Return (X, Y) of the center of cell containing provided text 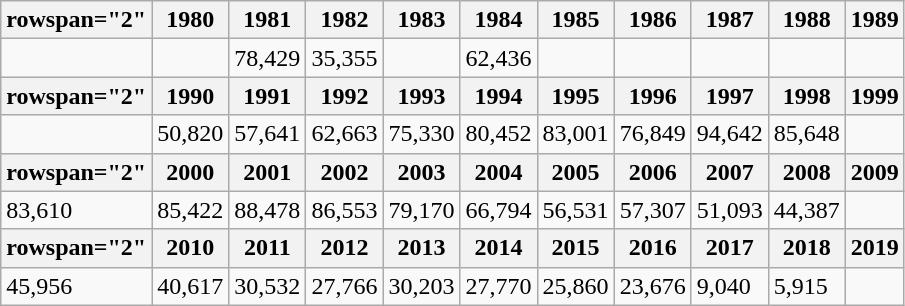
94,642 (730, 134)
2013 (422, 248)
2003 (422, 172)
2010 (190, 248)
1996 (652, 96)
1992 (344, 96)
1983 (422, 20)
2011 (268, 248)
2005 (576, 172)
62,663 (344, 134)
1985 (576, 20)
79,170 (422, 210)
76,849 (652, 134)
66,794 (498, 210)
1994 (498, 96)
27,766 (344, 286)
57,307 (652, 210)
25,860 (576, 286)
2015 (576, 248)
56,531 (576, 210)
62,436 (498, 58)
2008 (806, 172)
1982 (344, 20)
88,478 (268, 210)
57,641 (268, 134)
2016 (652, 248)
2009 (874, 172)
40,617 (190, 286)
1980 (190, 20)
80,452 (498, 134)
1987 (730, 20)
30,203 (422, 286)
2001 (268, 172)
78,429 (268, 58)
2014 (498, 248)
23,676 (652, 286)
35,355 (344, 58)
2002 (344, 172)
83,610 (76, 210)
45,956 (76, 286)
2012 (344, 248)
1998 (806, 96)
85,648 (806, 134)
1989 (874, 20)
1995 (576, 96)
1991 (268, 96)
75,330 (422, 134)
2007 (730, 172)
1999 (874, 96)
83,001 (576, 134)
2006 (652, 172)
5,915 (806, 286)
2000 (190, 172)
1988 (806, 20)
2018 (806, 248)
86,553 (344, 210)
1997 (730, 96)
1986 (652, 20)
44,387 (806, 210)
1981 (268, 20)
27,770 (498, 286)
30,532 (268, 286)
51,093 (730, 210)
50,820 (190, 134)
2017 (730, 248)
9,040 (730, 286)
1993 (422, 96)
2019 (874, 248)
85,422 (190, 210)
1984 (498, 20)
1990 (190, 96)
2004 (498, 172)
